Pinpoint the cell where the given text exists, returning its (x, y) midpoint coordinate. 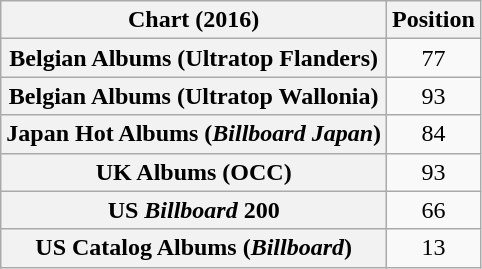
UK Albums (OCC) (194, 172)
US Catalog Albums (Billboard) (194, 248)
US Billboard 200 (194, 210)
Belgian Albums (Ultratop Flanders) (194, 58)
Position (434, 20)
84 (434, 134)
Chart (2016) (194, 20)
13 (434, 248)
66 (434, 210)
77 (434, 58)
Japan Hot Albums (Billboard Japan) (194, 134)
Belgian Albums (Ultratop Wallonia) (194, 96)
